Capture the cell that displays the provided text and extract its [X, Y] central coordinate. 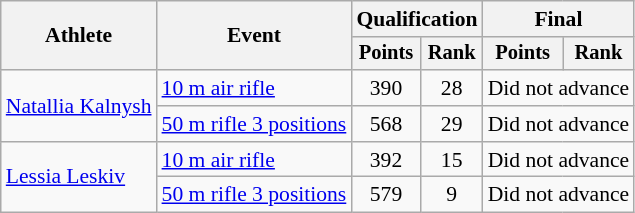
390 [386, 88]
15 [452, 160]
Qualification [416, 19]
28 [452, 88]
579 [386, 195]
568 [386, 124]
Final [559, 19]
Event [254, 36]
Athlete [79, 36]
392 [386, 160]
Natallia Kalnysh [79, 106]
9 [452, 195]
29 [452, 124]
Lessia Leskiv [79, 178]
